Output the (x, y) coordinate of the center of the cell containing the given text.  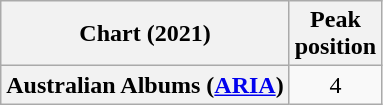
Chart (2021) (145, 34)
Australian Albums (ARIA) (145, 85)
Peakposition (335, 34)
4 (335, 85)
